Search for the cell housing the specified text and yield its [x, y] center coordinate. 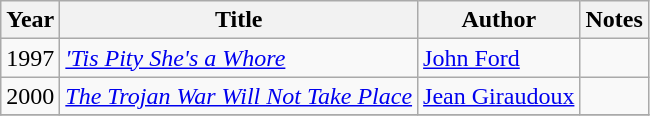
Title [239, 20]
Notes [614, 20]
Author [499, 20]
'Tis Pity She's a Whore [239, 58]
John Ford [499, 58]
Year [30, 20]
1997 [30, 58]
Jean Giraudoux [499, 96]
2000 [30, 96]
The Trojan War Will Not Take Place [239, 96]
